Capture the cell that displays the provided text and extract its [x, y] central coordinate. 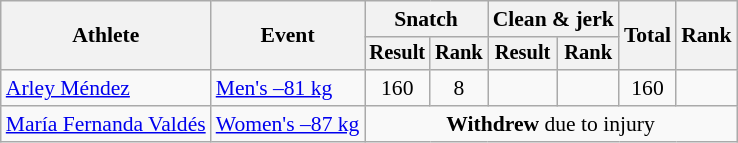
Event [288, 36]
Athlete [106, 36]
Men's –81 kg [288, 88]
8 [459, 88]
María Fernanda Valdés [106, 124]
Arley Méndez [106, 88]
Clean & jerk [554, 19]
Total [648, 36]
Women's –87 kg [288, 124]
Snatch [426, 19]
Withdrew due to injury [550, 124]
